Return the [X, Y] coordinate for the center point of the cell that contains the specified text.  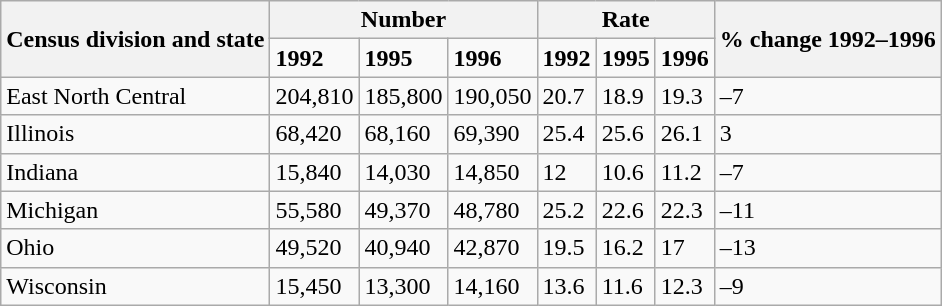
12.3 [684, 286]
17 [684, 248]
190,050 [492, 96]
18.9 [626, 96]
68,420 [314, 134]
19.5 [566, 248]
11.6 [626, 286]
14,850 [492, 172]
26.1 [684, 134]
% change 1992–1996 [828, 39]
69,390 [492, 134]
Ohio [136, 248]
Number [404, 20]
–9 [828, 286]
22.6 [626, 210]
13.6 [566, 286]
40,940 [404, 248]
Rate [626, 20]
Wisconsin [136, 286]
49,520 [314, 248]
25.2 [566, 210]
16.2 [626, 248]
20.7 [566, 96]
Illinois [136, 134]
Michigan [136, 210]
204,810 [314, 96]
East North Central [136, 96]
13,300 [404, 286]
–13 [828, 248]
Census division and state [136, 39]
42,870 [492, 248]
14,030 [404, 172]
11.2 [684, 172]
185,800 [404, 96]
22.3 [684, 210]
48,780 [492, 210]
25.4 [566, 134]
19.3 [684, 96]
10.6 [626, 172]
25.6 [626, 134]
3 [828, 134]
Indiana [136, 172]
15,840 [314, 172]
12 [566, 172]
49,370 [404, 210]
68,160 [404, 134]
14,160 [492, 286]
15,450 [314, 286]
–11 [828, 210]
55,580 [314, 210]
